Search for the cell housing the specified text and yield its (x, y) center coordinate. 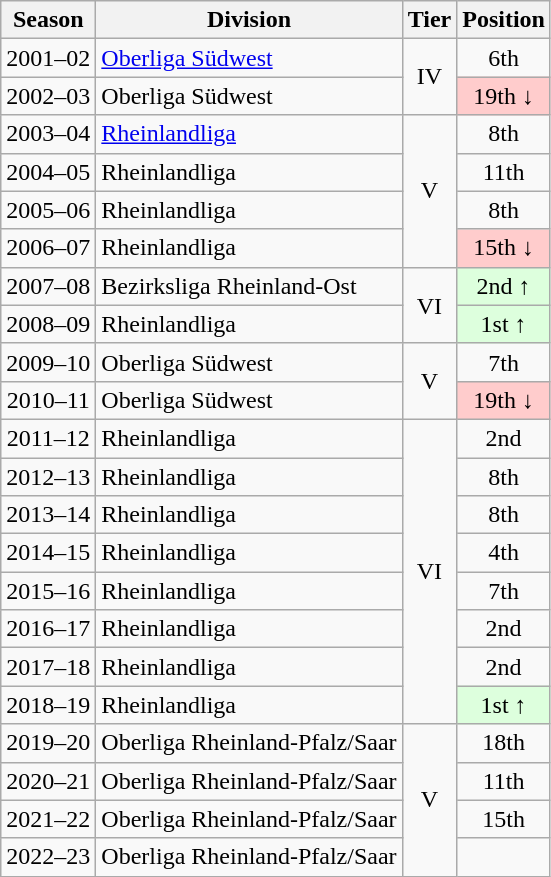
2014–15 (48, 553)
2011–12 (48, 438)
2006–07 (48, 248)
2002–03 (48, 96)
Division (249, 20)
2003–04 (48, 134)
2004–05 (48, 172)
2010–11 (48, 400)
4th (504, 553)
2022–23 (48, 857)
IV (430, 77)
2020–21 (48, 781)
Position (504, 20)
18th (504, 743)
2017–18 (48, 667)
2001–02 (48, 58)
2016–17 (48, 629)
2015–16 (48, 591)
2013–14 (48, 515)
2009–10 (48, 362)
2012–13 (48, 477)
Bezirksliga Rheinland-Ost (249, 286)
2018–19 (48, 705)
2021–22 (48, 819)
15th (504, 819)
Tier (430, 20)
6th (504, 58)
2nd ↑ (504, 286)
2008–09 (48, 324)
2007–08 (48, 286)
2019–20 (48, 743)
Season (48, 20)
2005–06 (48, 210)
15th ↓ (504, 248)
